Search for the cell housing the specified text and yield its (X, Y) center coordinate. 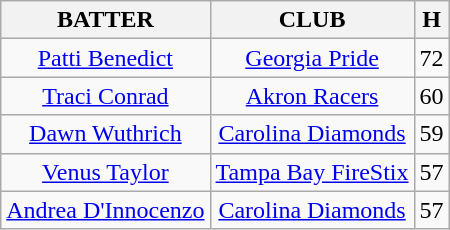
59 (432, 134)
72 (432, 58)
Tampa Bay FireStix (312, 172)
Venus Taylor (106, 172)
Georgia Pride (312, 58)
60 (432, 96)
Patti Benedict (106, 58)
Andrea D'Innocenzo (106, 210)
BATTER (106, 20)
CLUB (312, 20)
Akron Racers (312, 96)
Dawn Wuthrich (106, 134)
H (432, 20)
Traci Conrad (106, 96)
